For the text-containing cell, return its midpoint in (X, Y) coordinate format. 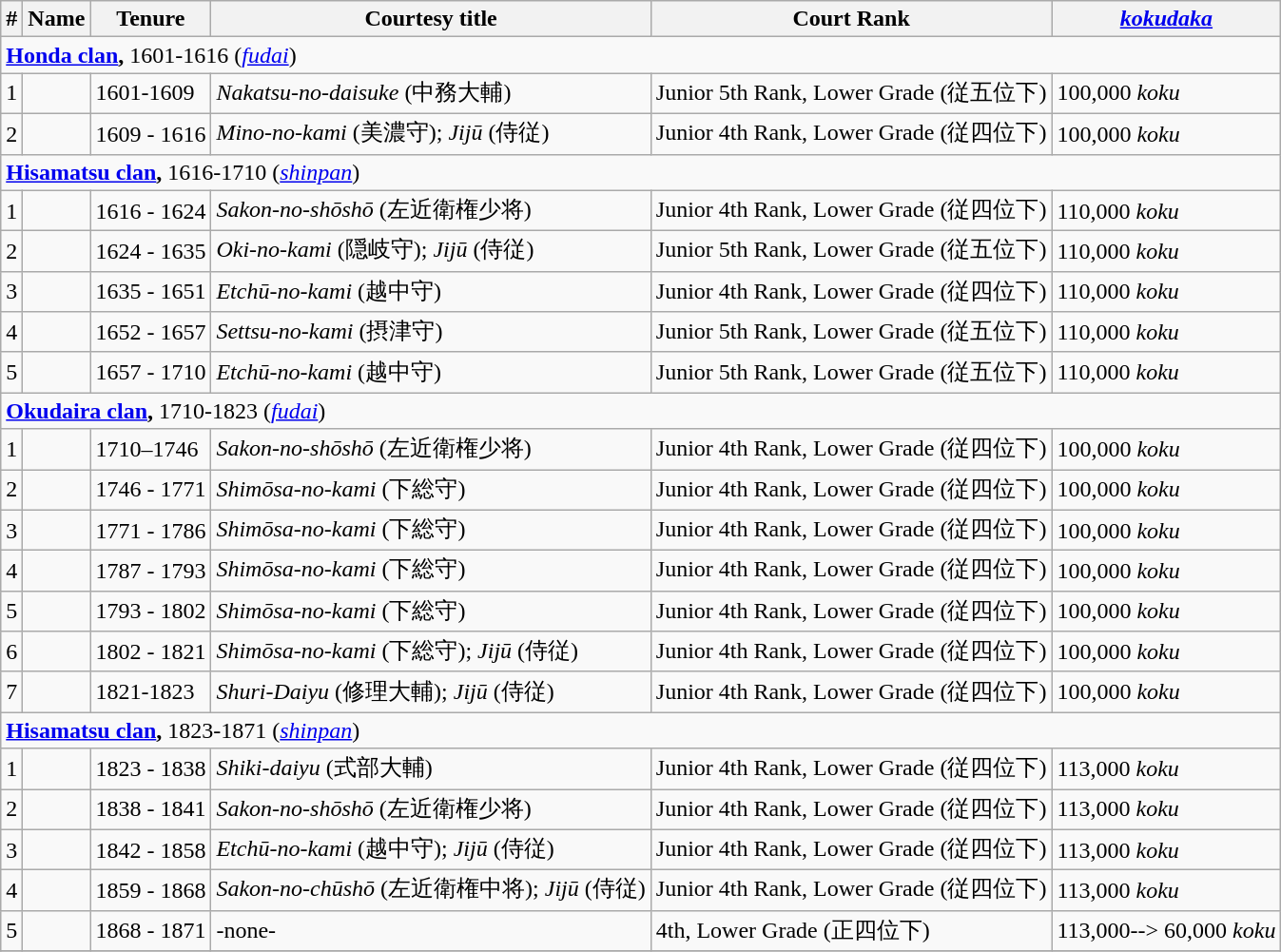
Shiki-daiyu (式部大輔) (431, 768)
1710–1746 (150, 449)
1821-1823 (150, 692)
1601-1609 (150, 93)
Name (57, 19)
Court Rank (851, 19)
Shuri-Daiyu (修理大輔); Jijū (侍従) (431, 692)
1652 - 1657 (150, 333)
1624 - 1635 (150, 251)
1838 - 1841 (150, 810)
1609 - 1616 (150, 133)
kokudaka (1166, 19)
Hisamatsu clan, 1823-1871 (shinpan) (641, 730)
Tenure (150, 19)
1793 - 1802 (150, 611)
Settsu-no-kami (摂津守) (431, 333)
Mino-no-kami (美濃守); Jijū (侍従) (431, 133)
Honda clan, 1601-1616 (fudai) (641, 55)
1859 - 1868 (150, 890)
-none- (431, 930)
1616 - 1624 (150, 211)
Sakon-no-chūshō (左近衛権中将); Jijū (侍従) (431, 890)
Courtesy title (431, 19)
# (11, 19)
Shimōsa-no-kami (下総守); Jijū (侍従) (431, 652)
Etchū-no-kami (越中守); Jijū (侍従) (431, 850)
Hisamatsu clan, 1616-1710 (shinpan) (641, 172)
Okudaira clan, 1710-1823 (fudai) (641, 411)
1868 - 1871 (150, 930)
113,000--> 60,000 koku (1166, 930)
1635 - 1651 (150, 291)
Oki-no-kami (隠岐守); Jijū (侍従) (431, 251)
1842 - 1858 (150, 850)
1787 - 1793 (150, 571)
Nakatsu-no-daisuke (中務大輔) (431, 93)
6 (11, 652)
7 (11, 692)
1823 - 1838 (150, 768)
1657 - 1710 (150, 373)
1802 - 1821 (150, 652)
1746 - 1771 (150, 491)
1771 - 1786 (150, 531)
4th, Lower Grade (正四位下) (851, 930)
